Capture the cell that displays the provided text and extract its [X, Y] central coordinate. 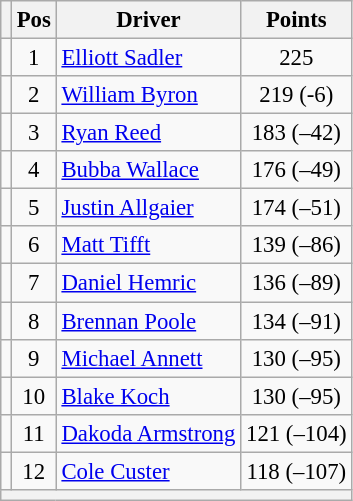
10 [34, 396]
5 [34, 208]
219 (-6) [296, 95]
Matt Tifft [148, 245]
8 [34, 321]
Brennan Poole [148, 321]
3 [34, 133]
139 (–86) [296, 245]
183 (–42) [296, 133]
Points [296, 20]
121 (–104) [296, 433]
11 [34, 433]
136 (–89) [296, 283]
134 (–91) [296, 321]
9 [34, 358]
1 [34, 58]
2 [34, 95]
Blake Koch [148, 396]
William Byron [148, 95]
176 (–49) [296, 170]
Pos [34, 20]
7 [34, 283]
Cole Custer [148, 471]
Ryan Reed [148, 133]
Dakoda Armstrong [148, 433]
6 [34, 245]
Elliott Sadler [148, 58]
Justin Allgaier [148, 208]
12 [34, 471]
Bubba Wallace [148, 170]
Driver [148, 20]
225 [296, 58]
118 (–107) [296, 471]
174 (–51) [296, 208]
Michael Annett [148, 358]
4 [34, 170]
Daniel Hemric [148, 283]
